Search for the cell housing the specified text and yield its [X, Y] center coordinate. 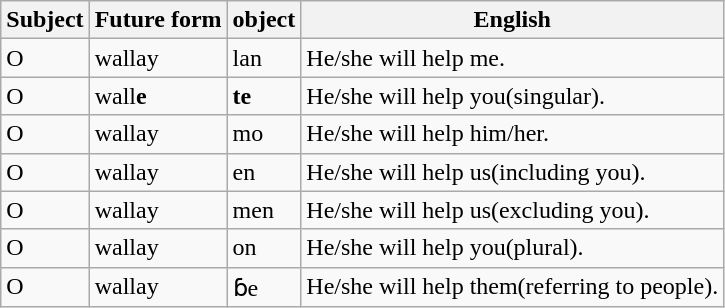
He/she will help them(referring to people). [512, 287]
He/she will help me. [512, 58]
He/she will help us(including you). [512, 172]
He/she will help you(plural). [512, 248]
lan [264, 58]
te [264, 96]
walle [158, 96]
en [264, 172]
on [264, 248]
He/she will help him/her. [512, 134]
men [264, 210]
Subject [45, 20]
object [264, 20]
He/she will help you(singular). [512, 96]
ɓe [264, 287]
He/she will help us(excluding you). [512, 210]
Future form [158, 20]
mo [264, 134]
English [512, 20]
